Determine the (x, y) coordinate at the center of the cell enclosing the given text.  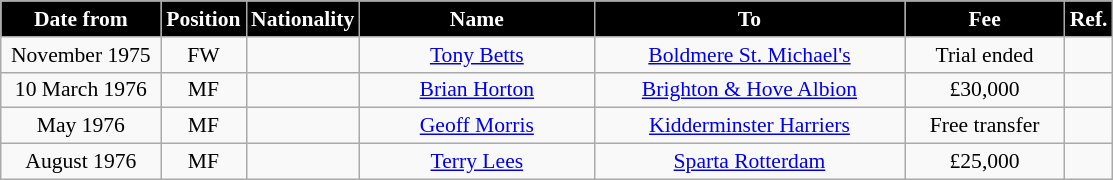
Kidderminster Harriers (749, 126)
Name (476, 19)
Terry Lees (476, 162)
To (749, 19)
Free transfer (985, 126)
November 1975 (81, 55)
Boldmere St. Michael's (749, 55)
Geoff Morris (476, 126)
Nationality (302, 19)
£30,000 (985, 90)
May 1976 (81, 126)
10 March 1976 (81, 90)
Brighton & Hove Albion (749, 90)
Trial ended (985, 55)
Fee (985, 19)
Date from (81, 19)
Sparta Rotterdam (749, 162)
FW (204, 55)
Tony Betts (476, 55)
Brian Horton (476, 90)
Ref. (1089, 19)
£25,000 (985, 162)
Position (204, 19)
August 1976 (81, 162)
